Output the [X, Y] coordinate of the center of the cell containing the given text.  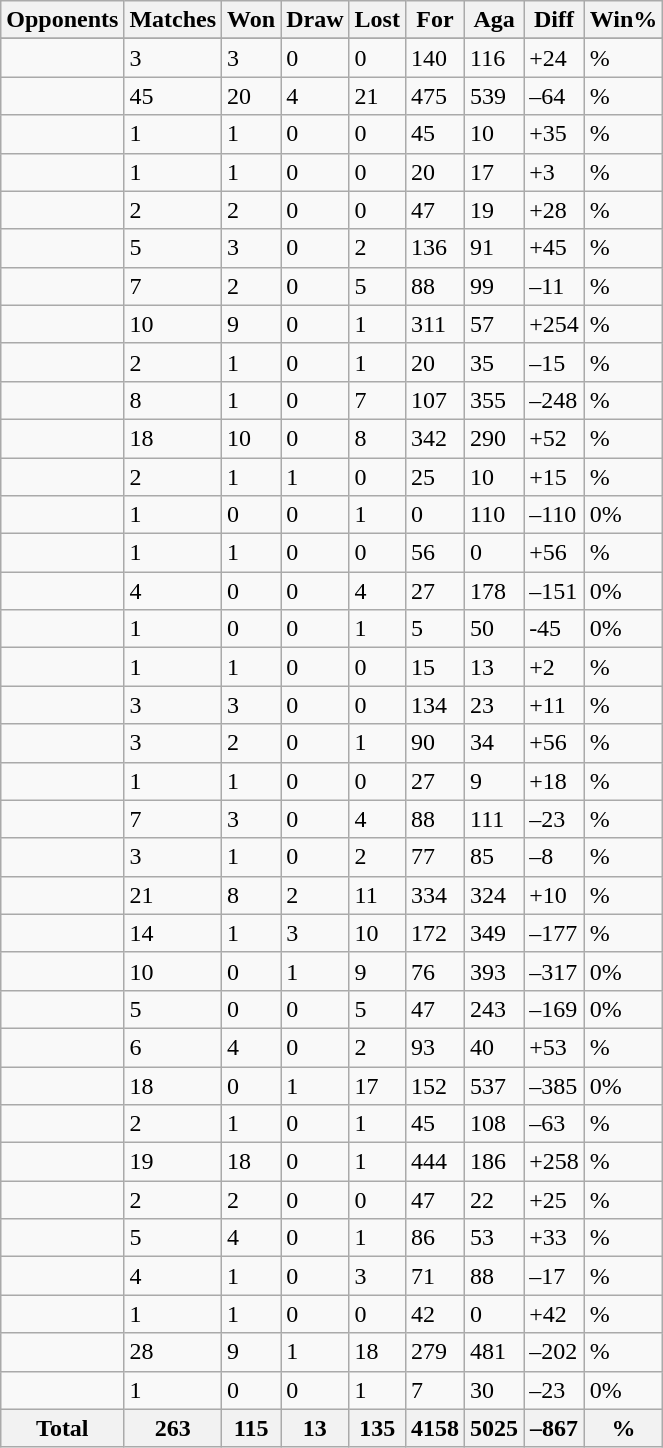
91 [494, 248]
136 [434, 248]
–15 [554, 362]
6 [173, 1047]
475 [434, 96]
116 [494, 58]
90 [434, 743]
537 [494, 1085]
5025 [494, 1428]
186 [494, 1162]
15 [434, 667]
53 [494, 1238]
135 [377, 1428]
–64 [554, 96]
35 [494, 362]
+35 [554, 134]
+45 [554, 248]
311 [434, 324]
50 [494, 629]
Aga [494, 20]
481 [494, 1352]
111 [494, 819]
–248 [554, 400]
107 [434, 400]
279 [434, 1352]
25 [434, 477]
+52 [554, 438]
77 [434, 857]
+53 [554, 1047]
Diff [554, 20]
–867 [554, 1428]
–151 [554, 591]
+25 [554, 1200]
+254 [554, 324]
–17 [554, 1276]
Opponents [62, 20]
–63 [554, 1124]
355 [494, 400]
134 [434, 705]
For [434, 20]
+24 [554, 58]
85 [494, 857]
–169 [554, 1009]
342 [434, 438]
152 [434, 1085]
–317 [554, 971]
539 [494, 96]
334 [434, 895]
Won [252, 20]
28 [173, 1352]
76 [434, 971]
Total [62, 1428]
+258 [554, 1162]
Draw [315, 20]
34 [494, 743]
30 [494, 1390]
–110 [554, 515]
140 [434, 58]
444 [434, 1162]
+42 [554, 1314]
243 [494, 1009]
14 [173, 933]
349 [494, 933]
–11 [554, 286]
71 [434, 1276]
40 [494, 1047]
–385 [554, 1085]
Win% [624, 20]
Lost [377, 20]
110 [494, 515]
+10 [554, 895]
–177 [554, 933]
115 [252, 1428]
99 [494, 286]
108 [494, 1124]
+18 [554, 781]
4158 [434, 1428]
22 [494, 1200]
Matches [173, 20]
+11 [554, 705]
178 [494, 591]
56 [434, 553]
93 [434, 1047]
263 [173, 1428]
–8 [554, 857]
+2 [554, 667]
393 [494, 971]
–202 [554, 1352]
-45 [554, 629]
172 [434, 933]
+15 [554, 477]
324 [494, 895]
86 [434, 1238]
+33 [554, 1238]
290 [494, 438]
11 [377, 895]
+3 [554, 172]
23 [494, 705]
57 [494, 324]
42 [434, 1314]
+28 [554, 210]
